Determine the [x, y] coordinate at the center of the cell enclosing the given text.  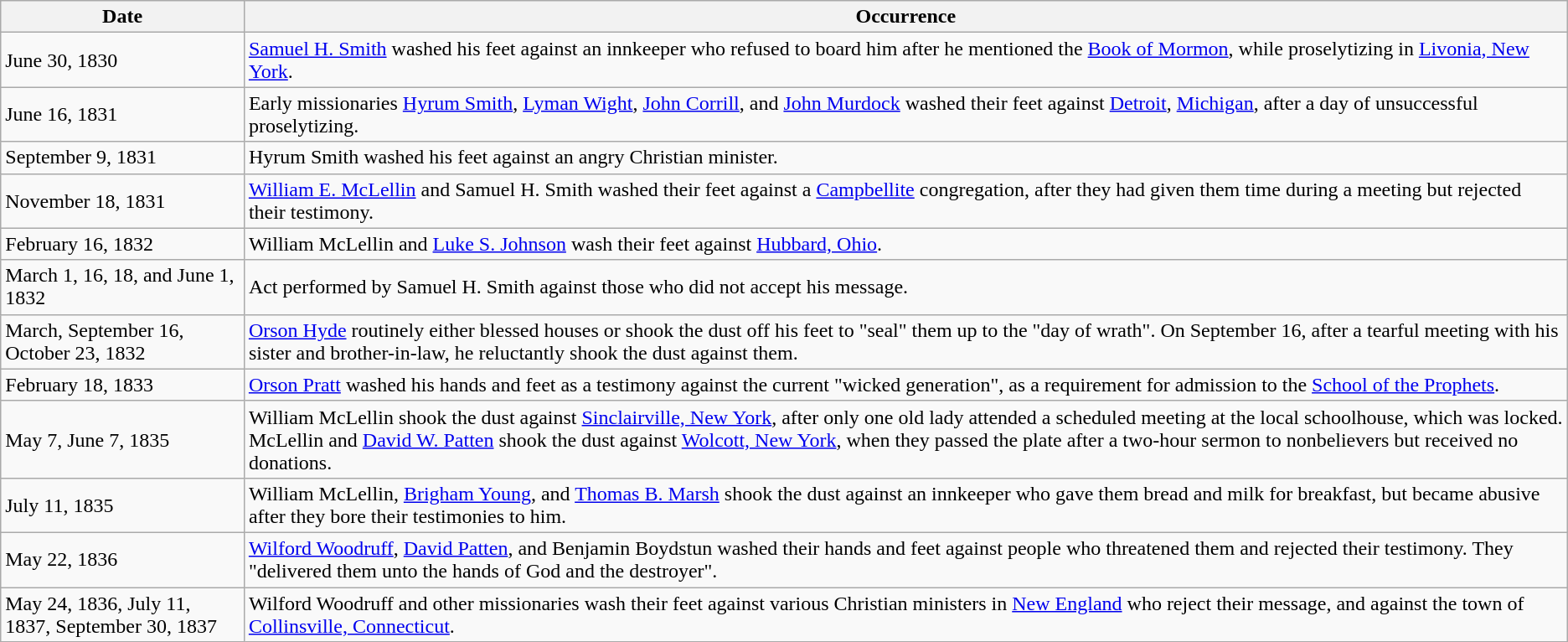
May 24, 1836, July 11, 1837, September 30, 1837 [122, 614]
February 18, 1833 [122, 385]
February 16, 1832 [122, 244]
November 18, 1831 [122, 201]
March 1, 16, 18, and June 1, 1832 [122, 287]
May 22, 1836 [122, 560]
July 11, 1835 [122, 505]
Occurrence [905, 17]
March, September 16, October 23, 1832 [122, 342]
May 7, June 7, 1835 [122, 439]
Act performed by Samuel H. Smith against those who did not accept his message. [905, 287]
June 16, 1831 [122, 114]
Hyrum Smith washed his feet against an angry Christian minister. [905, 158]
September 9, 1831 [122, 158]
William McLellin and Luke S. Johnson wash their feet against Hubbard, Ohio. [905, 244]
June 30, 1830 [122, 60]
Date [122, 17]
